Pinpoint the cell where the given text exists, returning its [X, Y] midpoint coordinate. 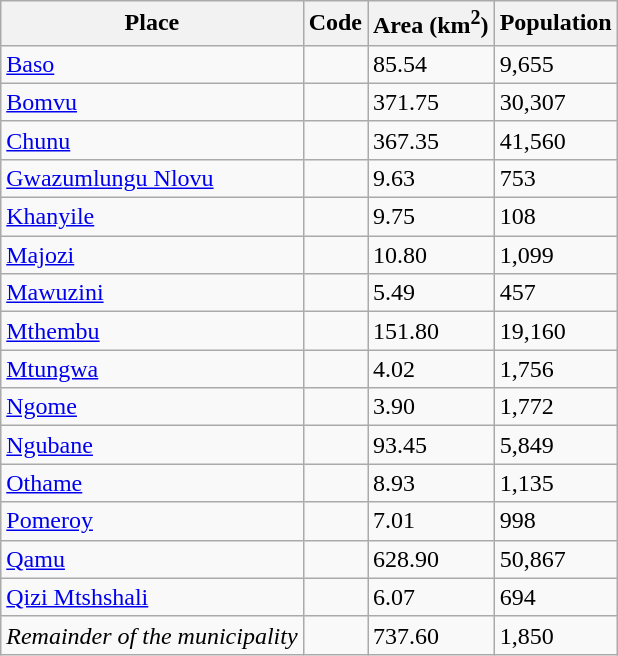
Othame [152, 483]
10.80 [432, 255]
1,135 [556, 483]
1,099 [556, 255]
Majozi [152, 255]
7.01 [432, 521]
Gwazumlungu Nlovu [152, 178]
Mtungwa [152, 369]
Remainder of the municipality [152, 635]
9.75 [432, 217]
Mthembu [152, 331]
Khanyile [152, 217]
Code [335, 24]
753 [556, 178]
1,772 [556, 407]
5.49 [432, 293]
6.07 [432, 597]
93.45 [432, 445]
9.63 [432, 178]
1,756 [556, 369]
371.75 [432, 102]
Ngubane [152, 445]
Ngome [152, 407]
19,160 [556, 331]
4.02 [432, 369]
5,849 [556, 445]
8.93 [432, 483]
Pomeroy [152, 521]
85.54 [432, 64]
Mawuzini [152, 293]
Area (km2) [432, 24]
Qamu [152, 559]
108 [556, 217]
Qizi Mtshshali [152, 597]
737.60 [432, 635]
367.35 [432, 140]
41,560 [556, 140]
Population [556, 24]
1,850 [556, 635]
151.80 [432, 331]
Bomvu [152, 102]
Chunu [152, 140]
3.90 [432, 407]
30,307 [556, 102]
50,867 [556, 559]
9,655 [556, 64]
Place [152, 24]
457 [556, 293]
Baso [152, 64]
628.90 [432, 559]
998 [556, 521]
694 [556, 597]
